For the text-containing cell, return its midpoint in (X, Y) coordinate format. 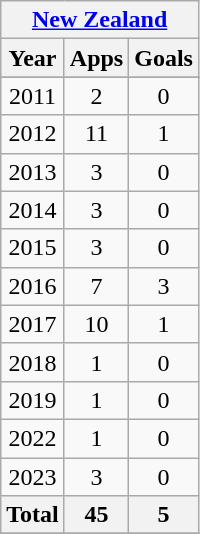
New Zealand (100, 20)
5 (164, 515)
2014 (33, 210)
11 (96, 134)
Goals (164, 58)
2011 (33, 96)
Total (33, 515)
2018 (33, 362)
2016 (33, 286)
2017 (33, 324)
2015 (33, 248)
2022 (33, 438)
2013 (33, 172)
2012 (33, 134)
7 (96, 286)
Apps (96, 58)
10 (96, 324)
2019 (33, 400)
45 (96, 515)
2023 (33, 477)
2 (96, 96)
Year (33, 58)
